Return the [x, y] coordinate for the center point of the cell that contains the specified text.  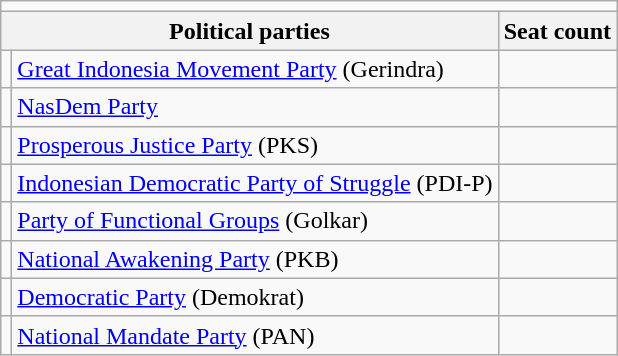
Democratic Party (Demokrat) [255, 297]
Seat count [557, 31]
Party of Functional Groups (Golkar) [255, 221]
Prosperous Justice Party (PKS) [255, 145]
National Awakening Party (PKB) [255, 259]
NasDem Party [255, 107]
Indonesian Democratic Party of Struggle (PDI-P) [255, 183]
Great Indonesia Movement Party (Gerindra) [255, 69]
National Mandate Party (PAN) [255, 335]
Political parties [250, 31]
